Pinpoint the cell where the given text exists, returning its [X, Y] midpoint coordinate. 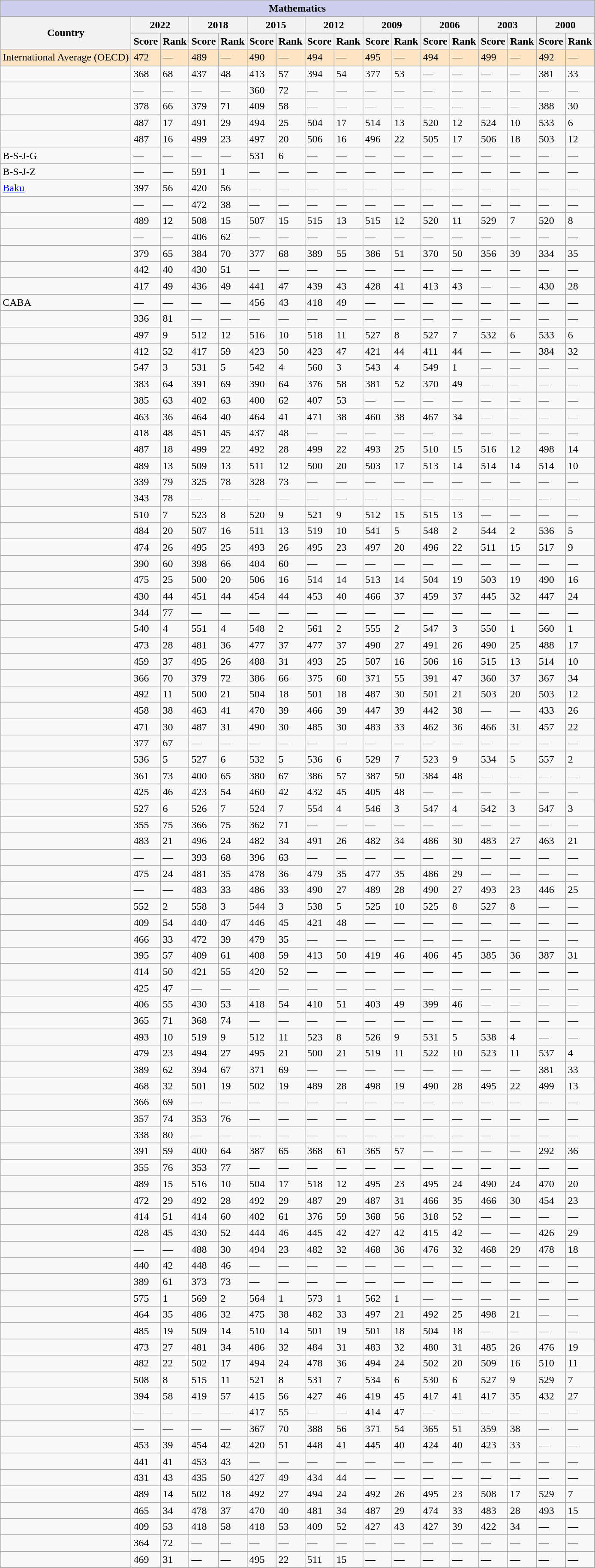
458 [146, 710]
375 [319, 678]
426 [551, 1233]
591 [204, 172]
328 [261, 482]
405 [377, 792]
318 [435, 1216]
CABA [66, 302]
383 [146, 384]
555 [377, 629]
439 [319, 286]
546 [377, 808]
380 [261, 776]
558 [204, 906]
2022 [160, 25]
344 [146, 612]
537 [551, 1053]
364 [146, 1543]
469 [146, 1559]
399 [435, 1004]
465 [146, 1510]
412 [146, 351]
339 [146, 482]
410 [319, 1004]
467 [435, 416]
462 [435, 727]
550 [493, 629]
395 [146, 955]
292 [551, 1151]
338 [146, 1135]
2003 [508, 25]
343 [146, 498]
549 [435, 368]
407 [319, 400]
444 [261, 1233]
569 [204, 1298]
362 [261, 825]
79 [175, 482]
Country [66, 33]
325 [204, 482]
397 [146, 188]
359 [493, 1429]
424 [435, 1445]
540 [146, 629]
334 [551, 253]
564 [261, 1298]
336 [146, 319]
356 [493, 253]
541 [377, 531]
B-S-J-G [66, 155]
561 [319, 629]
357 [146, 1119]
530 [435, 1380]
522 [435, 1053]
435 [204, 1478]
436 [204, 286]
81 [175, 319]
575 [146, 1298]
393 [204, 857]
554 [319, 808]
552 [146, 906]
373 [204, 1282]
404 [261, 564]
456 [261, 302]
433 [551, 710]
2000 [565, 25]
411 [435, 351]
International Average (OECD) [66, 57]
431 [146, 1478]
557 [551, 760]
543 [377, 368]
398 [204, 564]
403 [377, 1004]
457 [551, 727]
Mathematics [297, 9]
422 [493, 1527]
2006 [449, 25]
361 [146, 776]
480 [435, 1347]
B-S-J-Z [66, 172]
80 [175, 1135]
408 [261, 955]
434 [319, 1478]
378 [146, 106]
573 [319, 1298]
562 [377, 1298]
2018 [218, 25]
Baku [66, 188]
396 [261, 857]
517 [551, 547]
505 [435, 139]
551 [204, 629]
2015 [276, 25]
2012 [334, 25]
2009 [392, 25]
